Capture the cell that displays the provided text and extract its [x, y] central coordinate. 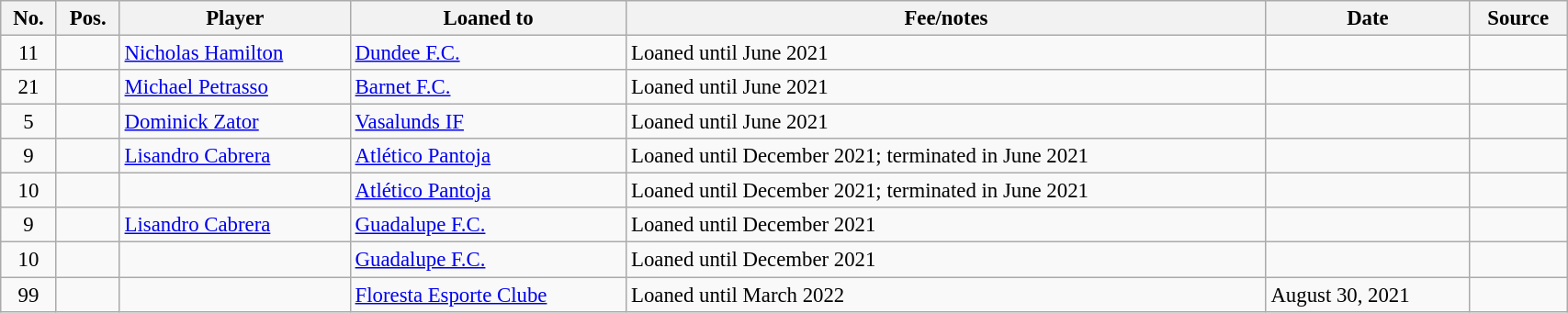
5 [28, 122]
Source [1518, 18]
Vasalunds IF [488, 122]
August 30, 2021 [1368, 295]
Fee/notes [946, 18]
Dundee F.C. [488, 53]
Barnet F.C. [488, 87]
Player [235, 18]
Loaned to [488, 18]
No. [28, 18]
Date [1368, 18]
11 [28, 53]
Dominick Zator [235, 122]
21 [28, 87]
99 [28, 295]
Nicholas Hamilton [235, 53]
Michael Petrasso [235, 87]
Floresta Esporte Clube [488, 295]
Pos. [88, 18]
Loaned until March 2022 [946, 295]
